From the cell containing the given text, extract its center point as (x, y) coordinate. 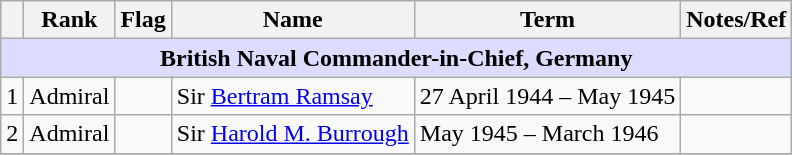
1 (12, 96)
Rank (70, 20)
Notes/Ref (736, 20)
British Naval Commander-in-Chief, Germany (396, 58)
2 (12, 134)
Flag (143, 20)
Term (547, 20)
May 1945 – March 1946 (547, 134)
Sir Harold M. Burrough (292, 134)
Name (292, 20)
27 April 1944 – May 1945 (547, 96)
Sir Bertram Ramsay (292, 96)
